Locate the cell with the specified text and output its [X, Y] center coordinate. 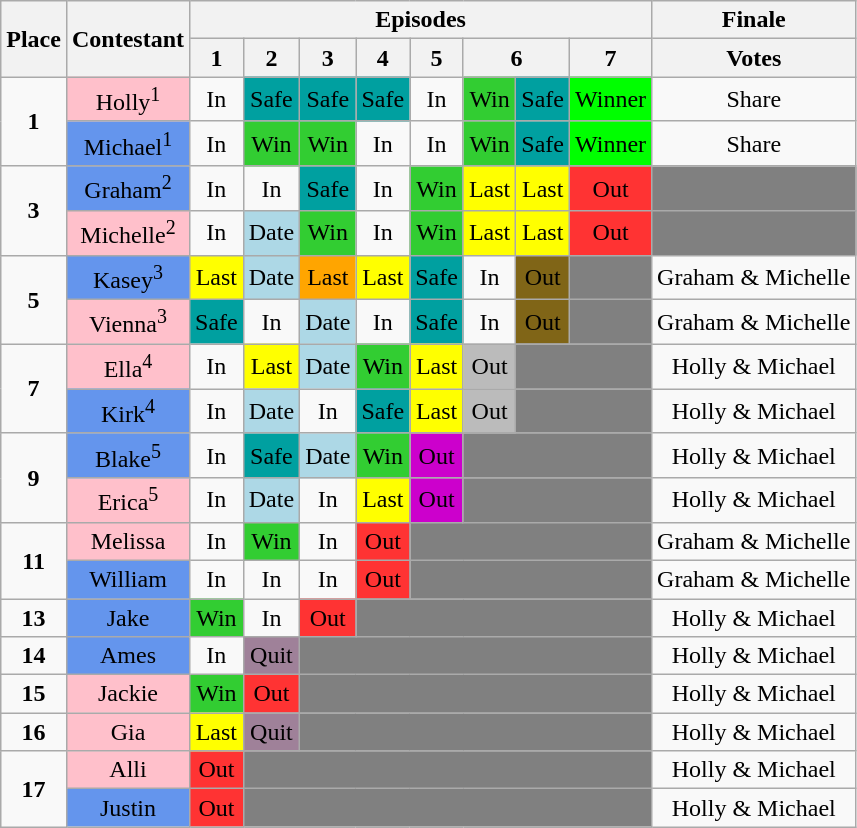
17 [34, 789]
Michael1 [128, 144]
2 [271, 58]
Episodes [421, 20]
Holly1 [128, 100]
Kirk4 [128, 412]
6 [516, 58]
11 [34, 560]
William [128, 579]
Michelle2 [128, 234]
Gia [128, 732]
Jackie [128, 694]
Graham2 [128, 188]
Finale [754, 20]
Contestant [128, 39]
Blake5 [128, 456]
Melissa [128, 541]
Ella4 [128, 366]
13 [34, 618]
14 [34, 656]
Kasey3 [128, 278]
Vienna3 [128, 322]
16 [34, 732]
Ames [128, 656]
Place [34, 39]
Alli [128, 770]
Erica5 [128, 500]
9 [34, 478]
Jake [128, 618]
4 [383, 58]
Votes [754, 58]
15 [34, 694]
Justin [128, 808]
